Capture the cell that displays the provided text and extract its (X, Y) central coordinate. 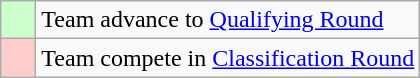
Team advance to Qualifying Round (228, 20)
Team compete in Classification Round (228, 58)
